Search for the cell housing the specified text and yield its (x, y) center coordinate. 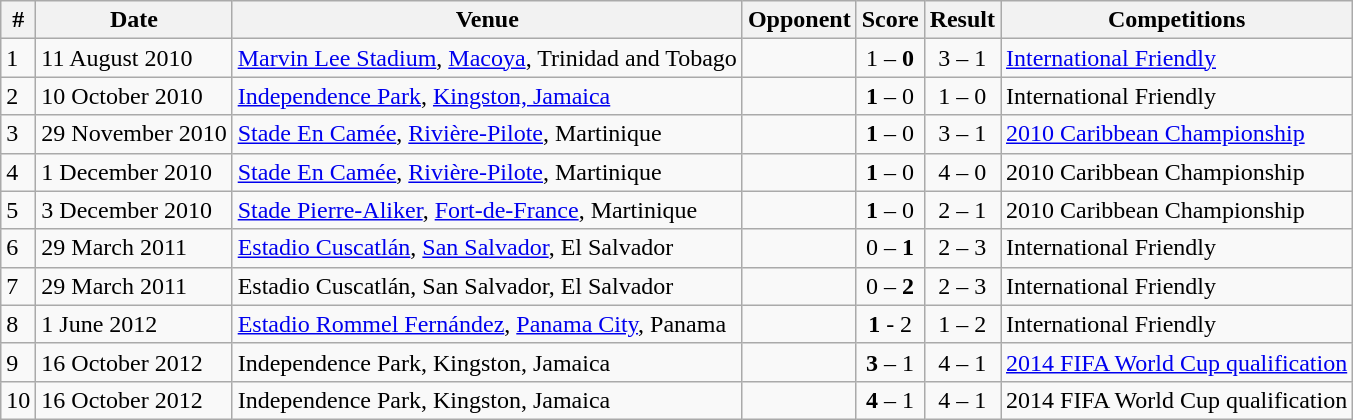
1 (18, 58)
4 (18, 172)
Result (962, 20)
3 December 2010 (134, 210)
7 (18, 286)
Marvin Lee Stadium, Macoya, Trinidad and Tobago (487, 58)
Score (890, 20)
8 (18, 324)
Estadio Rommel Fernández, Panama City, Panama (487, 324)
29 November 2010 (134, 134)
2 – 1 (962, 210)
2 (18, 96)
10 (18, 400)
5 (18, 210)
Date (134, 20)
# (18, 20)
Competitions (1176, 20)
6 (18, 248)
Stade Pierre-Aliker, Fort-de-France, Martinique (487, 210)
Venue (487, 20)
1 – 2 (962, 324)
11 August 2010 (134, 58)
1 June 2012 (134, 324)
1 - 2 (890, 324)
3 (18, 134)
0 – 1 (890, 248)
10 October 2010 (134, 96)
0 – 2 (890, 286)
9 (18, 362)
Opponent (799, 20)
1 December 2010 (134, 172)
4 – 0 (962, 172)
